Determine the [x, y] coordinate at the center of the cell enclosing the given text.  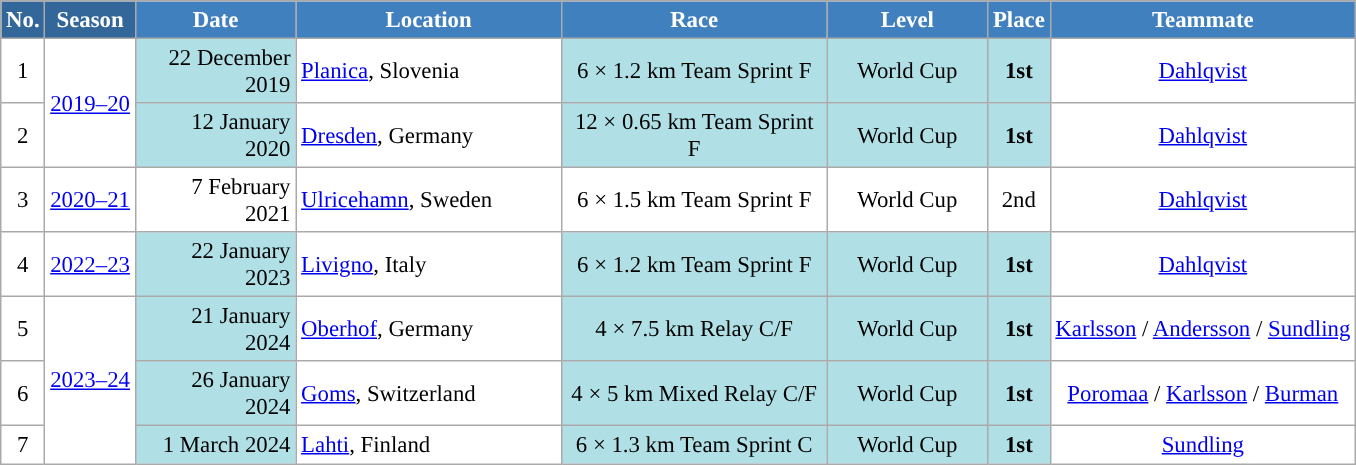
22 January 2023 [216, 264]
6 [23, 394]
Poromaa / Karlsson / Burman [1203, 394]
26 January 2024 [216, 394]
7 February 2021 [216, 200]
2 [23, 136]
Dresden, Germany [429, 136]
21 January 2024 [216, 330]
12 January 2020 [216, 136]
Date [216, 20]
12 × 0.65 km Team Sprint F [694, 136]
4 × 5 km Mixed Relay C/F [694, 394]
Sundling [1203, 445]
Location [429, 20]
2020–21 [90, 200]
Ulricehamn, Sweden [429, 200]
2022–23 [90, 264]
Livigno, Italy [429, 264]
22 December 2019 [216, 72]
Race [694, 20]
Karlsson / Andersson / Sundling [1203, 330]
Oberhof, Germany [429, 330]
1 [23, 72]
6 × 1.3 km Team Sprint C [694, 445]
Teammate [1203, 20]
Planica, Slovenia [429, 72]
1 March 2024 [216, 445]
2nd [1019, 200]
3 [23, 200]
4 × 7.5 km Relay C/F [694, 330]
No. [23, 20]
5 [23, 330]
6 × 1.5 km Team Sprint F [694, 200]
Place [1019, 20]
7 [23, 445]
Lahti, Finland [429, 445]
2019–20 [90, 104]
2023–24 [90, 380]
4 [23, 264]
Goms, Switzerland [429, 394]
Level [908, 20]
Season [90, 20]
